Search for the cell housing the specified text and yield its (x, y) center coordinate. 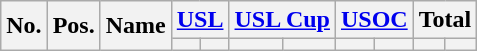
USL (200, 20)
Name (136, 26)
USL Cup (282, 20)
Pos. (74, 26)
No. (24, 26)
Total (445, 20)
USOC (374, 20)
